Output the (X, Y) coordinate of the center of the cell containing the given text.  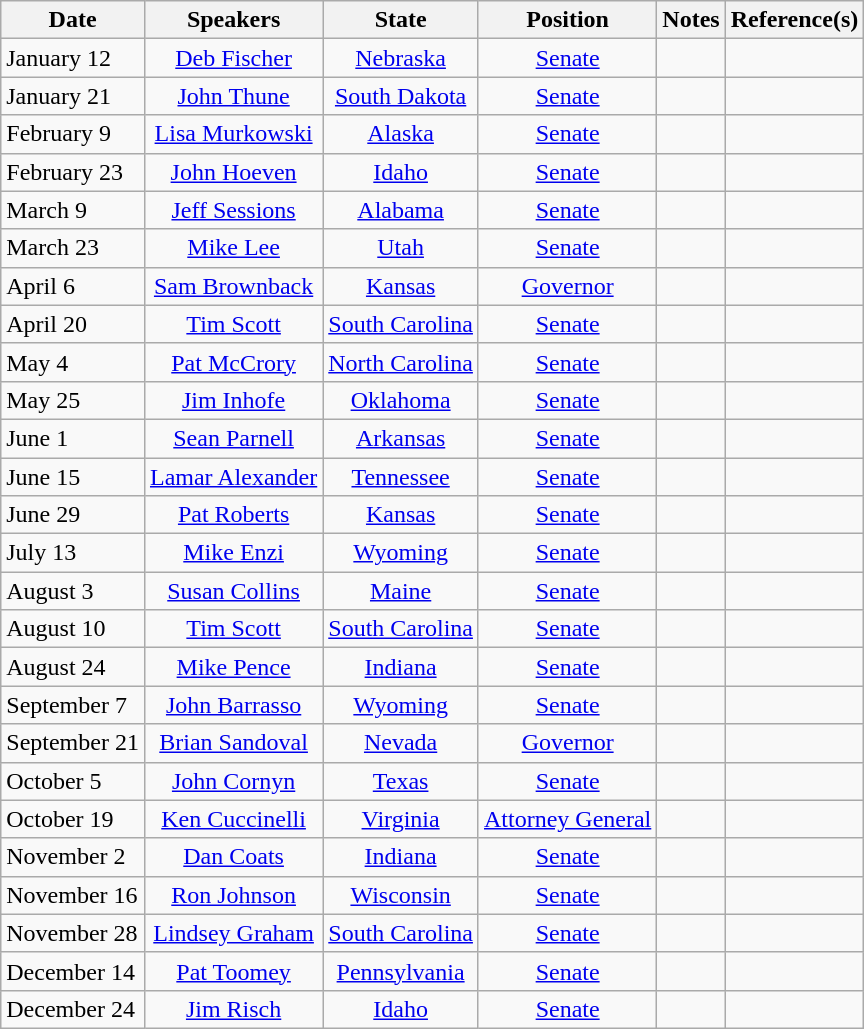
Sean Parnell (233, 438)
Tennessee (401, 477)
February 9 (73, 134)
December 24 (73, 1009)
Nebraska (401, 58)
North Carolina (401, 362)
John Cornyn (233, 781)
Notes (691, 20)
Deb Fischer (233, 58)
June 29 (73, 515)
Alaska (401, 134)
Utah (401, 248)
Maine (401, 591)
Position (567, 20)
October 19 (73, 819)
November 2 (73, 857)
Lisa Murkowski (233, 134)
Pat McCrory (233, 362)
Lindsey Graham (233, 933)
Arkansas (401, 438)
Texas (401, 781)
John Thune (233, 96)
Susan Collins (233, 591)
January 12 (73, 58)
Lamar Alexander (233, 477)
April 20 (73, 324)
November 28 (73, 933)
September 21 (73, 743)
March 23 (73, 248)
South Dakota (401, 96)
Jim Inhofe (233, 400)
Nevada (401, 743)
Brian Sandoval (233, 743)
State (401, 20)
January 21 (73, 96)
Alabama (401, 210)
March 9 (73, 210)
Ken Cuccinelli (233, 819)
Virginia (401, 819)
Ron Johnson (233, 895)
June 15 (73, 477)
July 13 (73, 553)
Reference(s) (794, 20)
June 1 (73, 438)
Dan Coats (233, 857)
August 10 (73, 629)
John Hoeven (233, 172)
Pennsylvania (401, 971)
Wisconsin (401, 895)
Speakers (233, 20)
November 16 (73, 895)
August 24 (73, 667)
Mike Enzi (233, 553)
Attorney General (567, 819)
February 23 (73, 172)
April 6 (73, 286)
Jeff Sessions (233, 210)
Pat Roberts (233, 515)
August 3 (73, 591)
John Barrasso (233, 705)
Date (73, 20)
December 14 (73, 971)
Jim Risch (233, 1009)
Pat Toomey (233, 971)
May 25 (73, 400)
September 7 (73, 705)
Mike Pence (233, 667)
Mike Lee (233, 248)
Sam Brownback (233, 286)
Oklahoma (401, 400)
October 5 (73, 781)
May 4 (73, 362)
